Extract the [x, y] coordinate from the center of the cell holding the provided text.  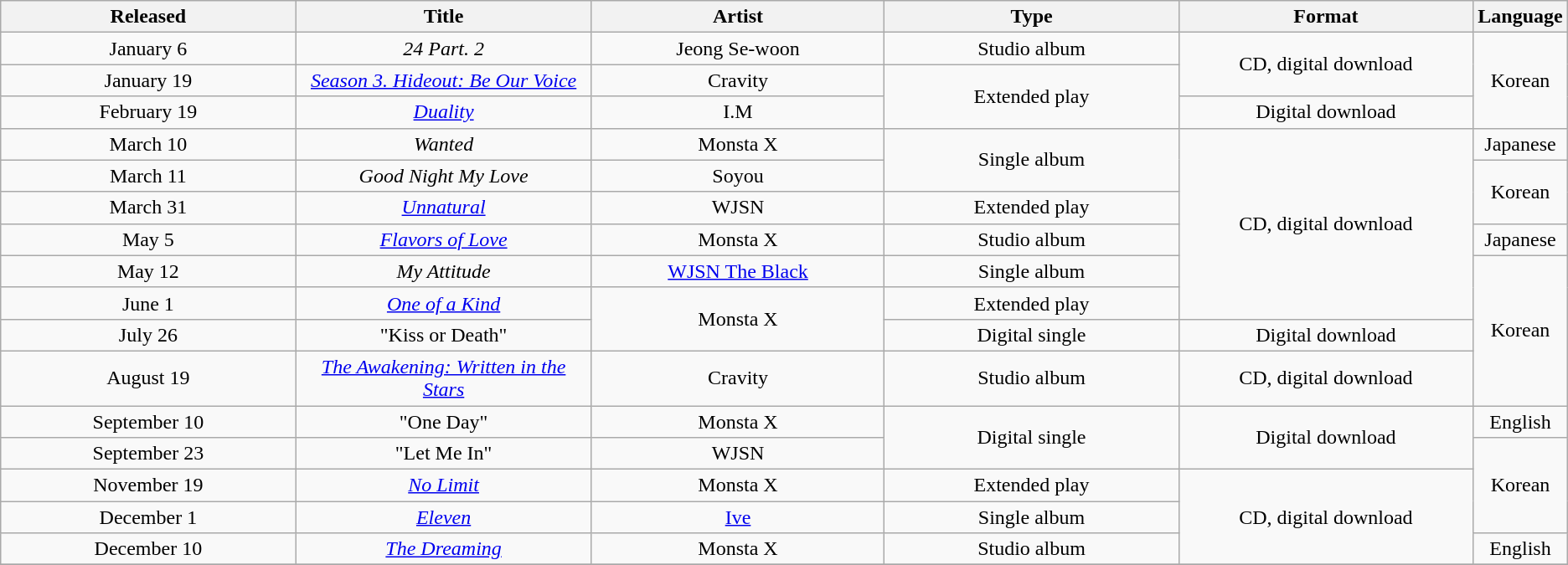
Jeong Se-woon [738, 49]
May 5 [148, 239]
December 1 [148, 517]
Eleven [444, 517]
24 Part. 2 [444, 49]
September 23 [148, 454]
January 6 [148, 49]
The Awakening: Written in the Stars [444, 378]
Artist [738, 17]
August 19 [148, 378]
Wanted [444, 144]
WJSN The Black [738, 271]
"One Day" [444, 421]
June 1 [148, 303]
Duality [444, 112]
I.M [738, 112]
Ive [738, 517]
The Dreaming [444, 549]
May 12 [148, 271]
Language [1520, 17]
December 10 [148, 549]
Released [148, 17]
"Let Me In" [444, 454]
July 26 [148, 335]
February 19 [148, 112]
My Attitude [444, 271]
Good Night My Love [444, 176]
Season 3. Hideout: Be Our Voice [444, 80]
Format [1326, 17]
Flavors of Love [444, 239]
Title [444, 17]
"Kiss or Death" [444, 335]
March 31 [148, 208]
March 11 [148, 176]
March 10 [148, 144]
One of a Kind [444, 303]
January 19 [148, 80]
September 10 [148, 421]
No Limit [444, 485]
Unnatural [444, 208]
November 19 [148, 485]
Soyou [738, 176]
Type [1032, 17]
